Return [X, Y] of the center of cell containing provided text 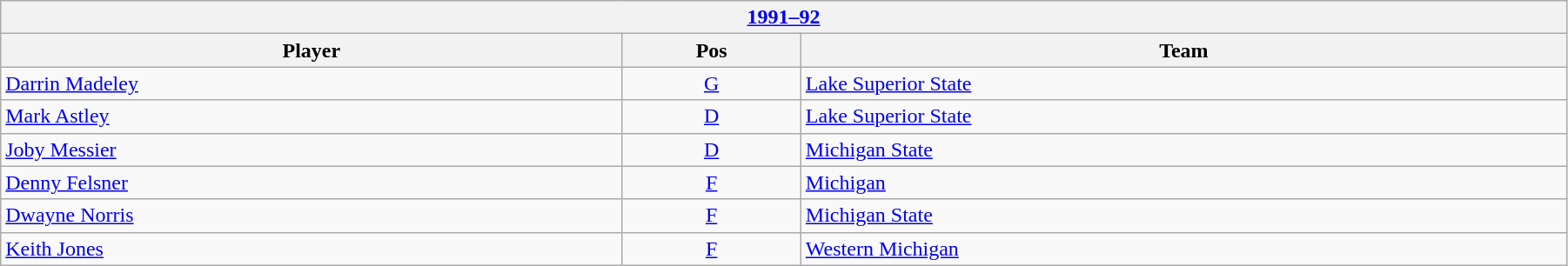
Denny Felsner [312, 183]
Team [1183, 50]
Western Michigan [1183, 249]
Mark Astley [312, 116]
Keith Jones [312, 249]
Michigan [1183, 183]
G [712, 83]
Player [312, 50]
Dwayne Norris [312, 216]
1991–92 [784, 17]
Pos [712, 50]
Joby Messier [312, 150]
Darrin Madeley [312, 83]
